Return the [X, Y] coordinate for the center point of the cell that contains the specified text.  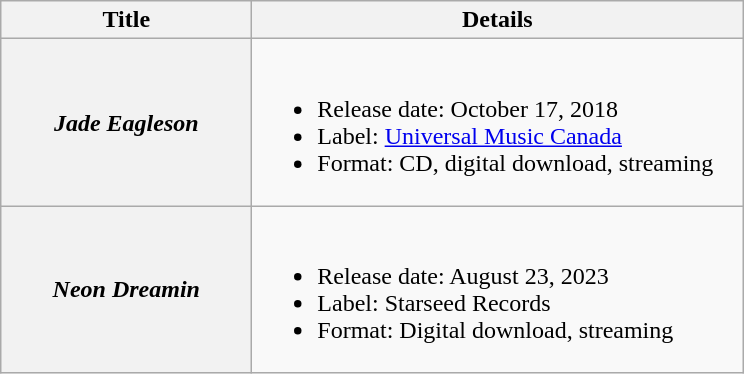
Release date: August 23, 2023Label: Starseed RecordsFormat: Digital download, streaming [498, 290]
Details [498, 20]
Release date: October 17, 2018Label: Universal Music CanadaFormat: CD, digital download, streaming [498, 122]
Neon Dreamin [126, 290]
Jade Eagleson [126, 122]
Title [126, 20]
